Find where the given text appears and provide that cell's center as (x, y) coordinate. 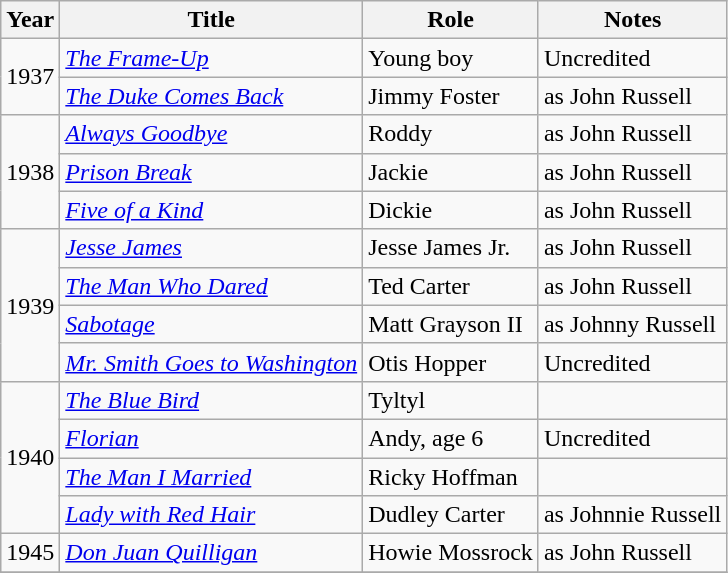
Dudley Carter (451, 515)
as Johnny Russell (632, 324)
The Blue Bird (212, 400)
1937 (30, 77)
Always Goodbye (212, 134)
Sabotage (212, 324)
Howie Mossrock (451, 553)
Matt Grayson II (451, 324)
Andy, age 6 (451, 438)
Jimmy Foster (451, 96)
Don Juan Quilligan (212, 553)
Dickie (451, 210)
Ted Carter (451, 286)
The Frame-Up (212, 58)
Notes (632, 20)
Roddy (451, 134)
1940 (30, 457)
Young boy (451, 58)
Year (30, 20)
1939 (30, 305)
Jesse James (212, 248)
Five of a Kind (212, 210)
The Man Who Dared (212, 286)
as Johnnie Russell (632, 515)
Ricky Hoffman (451, 477)
Jesse James Jr. (451, 248)
Title (212, 20)
Tyltyl (451, 400)
Prison Break (212, 172)
Role (451, 20)
1945 (30, 553)
Otis Hopper (451, 362)
Lady with Red Hair (212, 515)
The Man I Married (212, 477)
The Duke Comes Back (212, 96)
Jackie (451, 172)
Mr. Smith Goes to Washington (212, 362)
1938 (30, 172)
Florian (212, 438)
